Pinpoint the cell where the given text exists, returning its [x, y] midpoint coordinate. 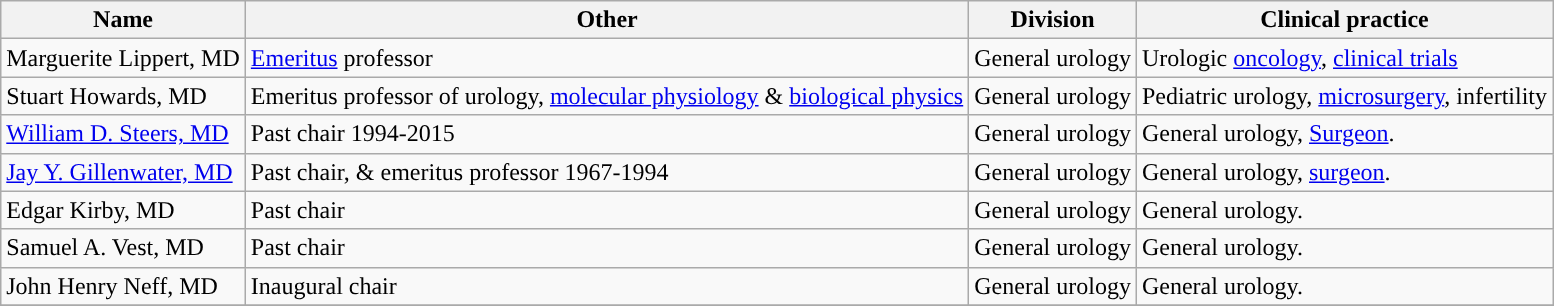
General urology, Surgeon. [1344, 134]
Pediatric urology, microsurgery, infertility [1344, 96]
Other [606, 20]
Stuart Howards, MD [124, 96]
Emeritus professor of urology, molecular physiology & biological physics [606, 96]
Past chair 1994-2015 [606, 134]
Clinical practice [1344, 20]
Division [1053, 20]
Samuel A. Vest, MD [124, 248]
Emeritus professor [606, 58]
Past chair, & emeritus professor 1967-1994 [606, 172]
Urologic oncology, clinical trials [1344, 58]
Marguerite Lippert, MD [124, 58]
Jay Y. Gillenwater, MD [124, 172]
John Henry Neff, MD [124, 286]
Name [124, 20]
Inaugural chair [606, 286]
General urology, surgeon. [1344, 172]
William D. Steers, MD [124, 134]
Edgar Kirby, MD [124, 210]
